Return the [X, Y] coordinate for the center point of the cell that contains the specified text.  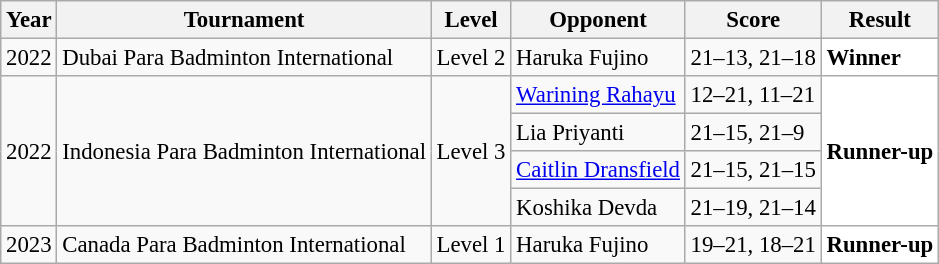
Opponent [598, 20]
Lia Priyanti [598, 133]
Dubai Para Badminton International [244, 58]
21–15, 21–9 [753, 133]
Level 2 [471, 58]
2023 [29, 245]
Canada Para Badminton International [244, 245]
Indonesia Para Badminton International [244, 151]
21–19, 21–14 [753, 208]
21–13, 21–18 [753, 58]
Level [471, 20]
21–15, 21–15 [753, 170]
Koshika Devda [598, 208]
Score [753, 20]
Winner [880, 58]
12–21, 11–21 [753, 95]
Year [29, 20]
19–21, 18–21 [753, 245]
Result [880, 20]
Caitlin Dransfield [598, 170]
Level 1 [471, 245]
Level 3 [471, 151]
Warining Rahayu [598, 95]
Tournament [244, 20]
